Identify which cell holds the provided text, then report its (X, Y) central coordinate. 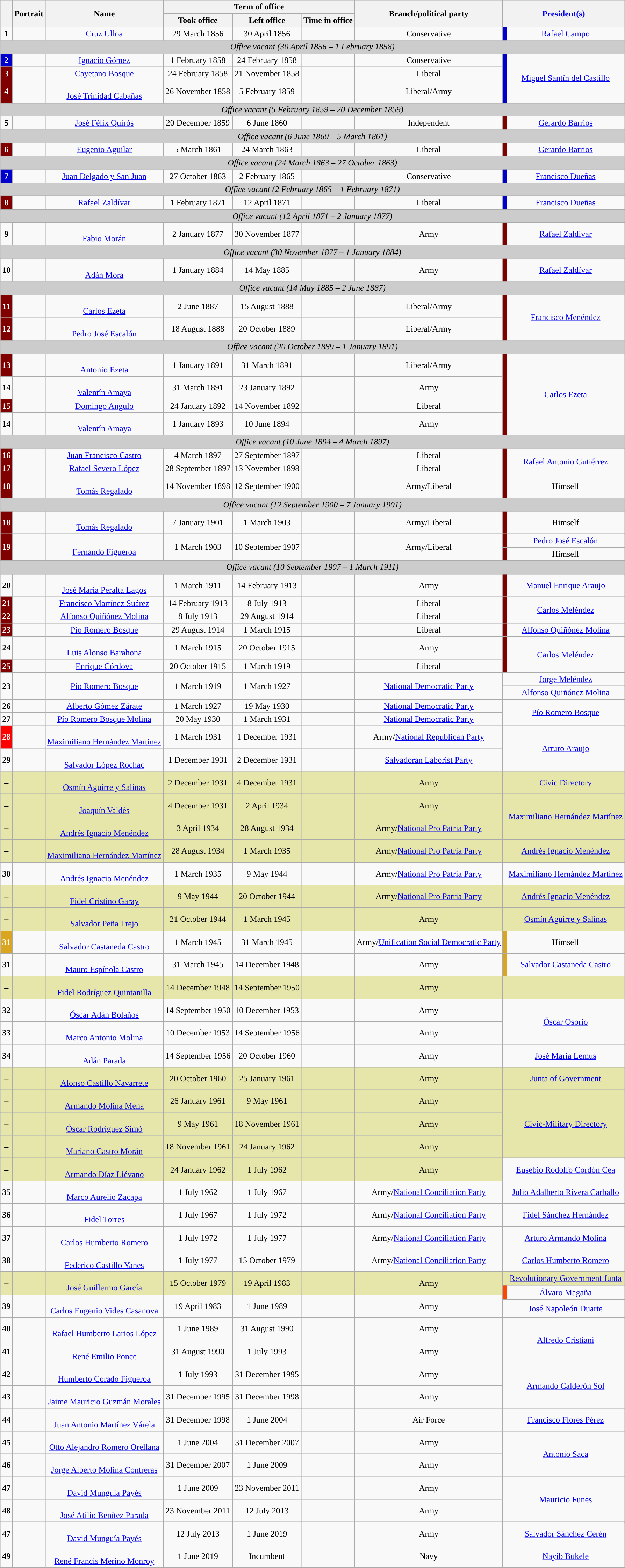
Marco Aurelio Zacapa (104, 1192)
1 February 1871 (198, 203)
Rafael Humberto Larios López (104, 1329)
Civic-Military Directory (566, 1124)
1 February 1858 (198, 60)
40 (6, 1329)
36 (6, 1215)
Federico Castillo Yanes (104, 1260)
41 (6, 1351)
32 (6, 1010)
30 April 1856 (267, 34)
Alberto Gómez Zárate (104, 706)
Office vacant (20 October 1889 – 1 January 1891) (312, 347)
27 (6, 719)
1 January 1884 (198, 270)
21 (6, 603)
38 (6, 1260)
Marco Antonio Molina (104, 1033)
33 (6, 1033)
Time in office (328, 20)
29 March 1856 (198, 34)
30 (6, 874)
12 (6, 329)
Rafael Antonio Gutiérrez (566, 462)
Office vacant (30 April 1856 – 1 February 1858) (312, 47)
1 January 1893 (198, 424)
Salvador Peña Trejo (104, 919)
Humberto Corado Figueroa (104, 1374)
18 August 1888 (198, 329)
26 January 1961 (198, 1102)
22 (6, 616)
25 (6, 666)
Armando Molina Mena (104, 1102)
27 October 1863 (198, 176)
Office vacant (14 May 1885 – 2 June 1887) (312, 288)
30 November 1877 (267, 234)
Nayib Bukele (566, 1556)
Portrait (29, 14)
Air Force (429, 1420)
28 (6, 737)
28 September 1897 (198, 469)
Office vacant (12 April 1871 – 2 January 1877) (312, 216)
Salvador López Rochac (104, 760)
Jorge Alberto Molina Contreras (104, 1465)
21 November 1858 (267, 73)
20 December 1859 (198, 123)
Antonio Saca (566, 1454)
10 September 1907 (267, 547)
Joaquín Valdés (104, 806)
44 (6, 1420)
5 February 1859 (267, 92)
José Félix Quirós (104, 123)
17 (6, 469)
Took office (198, 20)
Fernando Figueroa (104, 547)
2 January 1877 (198, 234)
3 (6, 73)
René Emilio Ponce (104, 1351)
Francisco Flores Pérez (566, 1420)
24 (6, 648)
Óscar Osorio (566, 1021)
5 March 1861 (198, 149)
Jaime Mauricio Guzmán Morales (104, 1397)
7 (6, 176)
37 (6, 1238)
José María Lemus (566, 1055)
Fidel Cristino Garay (104, 897)
43 (6, 1397)
2 (6, 60)
Juan Delgado y San Juan (104, 176)
Cruz Ulloa (104, 34)
Office vacant (12 September 1900 – 7 January 1901) (312, 505)
13 (6, 365)
1 March 1911 (198, 585)
José Guillermo García (104, 1283)
Armando Calderón Sol (566, 1385)
Eusebio Rodolfo Cordón Cea (566, 1169)
Army/National Republican Party (429, 737)
34 (6, 1055)
19 (6, 547)
12 September 1900 (267, 487)
20 October 1889 (267, 329)
2 June 1887 (198, 306)
Alonso Castillo Navarrete (104, 1078)
Manuel Enrique Araujo (566, 585)
Army/Unification Social Democratic Party (429, 942)
20 (6, 585)
José Napoleón Duarte (566, 1309)
Domingo Angulo (104, 406)
Juan Antonio Martínez Várela (104, 1420)
Óscar Adán Bolaños (104, 1010)
Juan Francisco Castro (104, 455)
José Atilio Benítez Parada (104, 1511)
Fidel Sánchez Hernández (566, 1215)
15 August 1888 (267, 306)
Mariano Castro Morán (104, 1147)
Revolutionary Government Junta (566, 1278)
René Francis Merino Monroy (104, 1556)
35 (6, 1192)
Navy (429, 1556)
4 (6, 92)
Mauro Espínola Castro (104, 964)
Fidel Rodríguez Quintanilla (104, 988)
Office vacant (10 September 1907 – 1 March 1911) (312, 567)
Salvador Sánchez Cerén (566, 1534)
Pío Romero Bosque Molina (104, 719)
Office vacant (10 June 1894 – 4 March 1897) (312, 442)
25 January 1961 (267, 1078)
7 January 1901 (198, 522)
9 (6, 234)
15 (6, 406)
Office vacant (2 February 1865 – 1 February 1871) (312, 190)
Luis Alonso Barahona (104, 648)
49 (6, 1556)
Name (104, 14)
46 (6, 1465)
20 October 1944 (267, 897)
3 April 1934 (198, 828)
24 January 1892 (198, 406)
Salvadoran Laborist Party (429, 760)
45 (6, 1443)
Alfredo Cristiani (566, 1340)
President(s) (563, 14)
14 May 1885 (267, 270)
Fidel Torres (104, 1215)
39 (6, 1306)
29 (6, 760)
Miguel Santín del Castillo (566, 78)
Eugenio Aguilar (104, 149)
23 January 1892 (267, 387)
24 March 1863 (267, 149)
Adán Parada (104, 1055)
26 (6, 706)
42 (6, 1374)
26 November 1858 (198, 92)
Adán Mora (104, 270)
10 June 1894 (267, 424)
Óscar Rodríguez Simó (104, 1124)
Junta of Government (566, 1078)
21 October 1944 (198, 919)
20 May 1930 (198, 719)
Independent (429, 123)
2 February 1865 (267, 176)
Branch/political party (429, 14)
Otto Alejandro Romero Orellana (104, 1443)
12 April 1871 (267, 203)
Mauricio Funes (566, 1499)
Office vacant (5 February 1859 – 20 December 1859) (312, 109)
José Trinidad Cabañas (104, 92)
Rafael Campo (566, 34)
13 November 1898 (267, 469)
14 November 1898 (198, 487)
8 (6, 203)
Office vacant (24 March 1863 – 27 October 1863) (312, 163)
Civic Directory (566, 783)
1 January 1891 (198, 365)
14 November 1892 (267, 406)
Ignacio Gómez (104, 60)
Rafael Severo López (104, 469)
Armando Díaz Liévano (104, 1169)
19 May 1930 (267, 706)
Antonio Ezeta (104, 365)
Carlos Eugenio Vides Casanova (104, 1306)
Office vacant (6 June 1860 – 5 March 1861) (312, 136)
2 April 1934 (267, 806)
Incumbent (267, 1556)
Office vacant (30 November 1877 – 1 January 1884) (312, 252)
5 (6, 123)
Arturo Armando Molina (566, 1238)
10 (6, 270)
Arturo Araujo (566, 749)
Cayetano Bosque (104, 73)
Left office (267, 20)
Fabio Morán (104, 234)
Jorge Meléndez (566, 679)
Francisco Menéndez (566, 318)
Enrique Córdova (104, 666)
Francisco Martínez Suárez (104, 603)
4 March 1897 (198, 455)
6 June 1860 (267, 123)
11 (6, 306)
1 (6, 34)
27 September 1897 (267, 455)
16 (6, 455)
Álvaro Magaña (566, 1292)
48 (6, 1511)
Term of office (259, 7)
José María Peralta Lagos (104, 585)
Julio Adalberto Rivera Carballo (566, 1192)
6 (6, 149)
